Capture the cell that displays the provided text and extract its (X, Y) central coordinate. 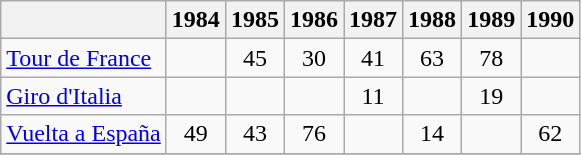
30 (314, 58)
1990 (550, 20)
Vuelta a España (84, 134)
49 (196, 134)
76 (314, 134)
Tour de France (84, 58)
62 (550, 134)
1985 (254, 20)
43 (254, 134)
63 (432, 58)
Giro d'Italia (84, 96)
1988 (432, 20)
11 (374, 96)
1986 (314, 20)
1989 (492, 20)
45 (254, 58)
41 (374, 58)
1987 (374, 20)
14 (432, 134)
19 (492, 96)
78 (492, 58)
1984 (196, 20)
